Return [X, Y] of the center of cell containing provided text 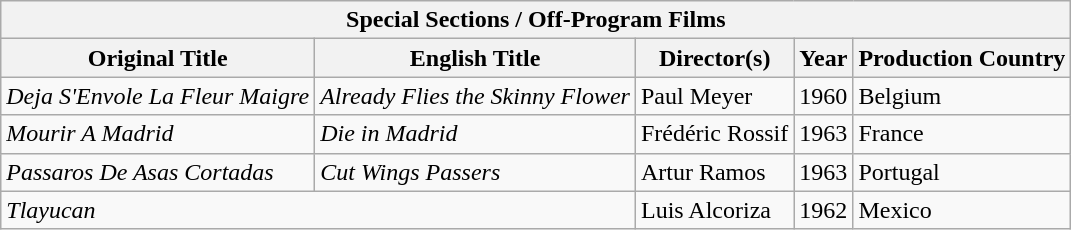
Original Title [158, 58]
Portugal [962, 172]
Belgium [962, 96]
Frédéric Rossif [714, 134]
Luis Alcoriza [714, 210]
France [962, 134]
Special Sections / Off-Program Films [536, 20]
Mourir A Madrid [158, 134]
Artur Ramos [714, 172]
Paul Meyer [714, 96]
Director(s) [714, 58]
Production Country [962, 58]
Passaros De Asas Cortadas [158, 172]
Year [824, 58]
1962 [824, 210]
1960 [824, 96]
English Title [476, 58]
Cut Wings Passers [476, 172]
Mexico [962, 210]
Already Flies the Skinny Flower [476, 96]
Die in Madrid [476, 134]
Tlayucan [318, 210]
Deja S'Envole La Fleur Maigre [158, 96]
